Scan for the cell matching the given text and deliver its (X, Y) coordinate at center. 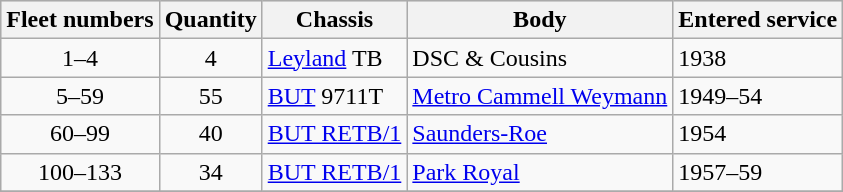
BUT 9711T (334, 96)
100–133 (80, 172)
40 (210, 134)
Chassis (334, 20)
1957–59 (758, 172)
34 (210, 172)
4 (210, 58)
1954 (758, 134)
DSC & Cousins (540, 58)
Saunders-Roe (540, 134)
55 (210, 96)
Metro Cammell Weymann (540, 96)
Quantity (210, 20)
1949–54 (758, 96)
5–59 (80, 96)
Park Royal (540, 172)
Entered service (758, 20)
1–4 (80, 58)
Leyland TB (334, 58)
60–99 (80, 134)
1938 (758, 58)
Fleet numbers (80, 20)
Body (540, 20)
